From the cell containing the given text, extract its center point as [X, Y] coordinate. 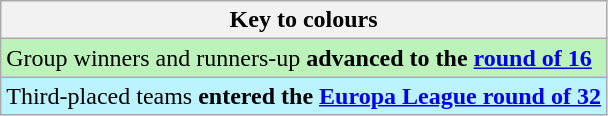
Third-placed teams entered the Europa League round of 32 [304, 96]
Group winners and runners-up advanced to the round of 16 [304, 58]
Key to colours [304, 20]
